Detect which cell encompasses the target text, then output its [X, Y] center coordinate. 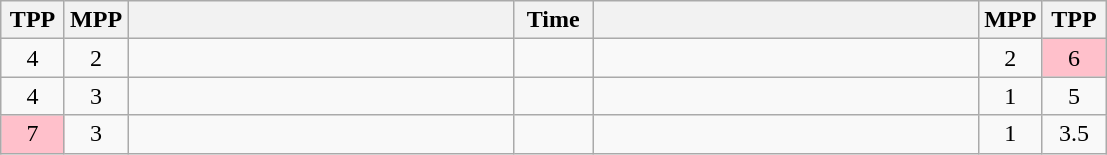
3.5 [1074, 134]
6 [1074, 58]
5 [1074, 96]
Time [554, 20]
7 [33, 134]
